Pinpoint the cell where the given text exists, returning its [X, Y] midpoint coordinate. 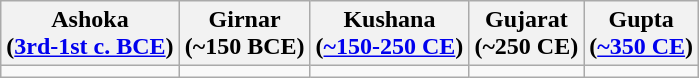
Gujarat(~250 CE) [526, 34]
Girnar(~150 BCE) [244, 34]
Kushana(~150-250 CE) [390, 34]
Ashoka(3rd-1st c. BCE) [90, 34]
Gupta(~350 CE) [642, 34]
